Locate the cell with the specified text and output its (x, y) center coordinate. 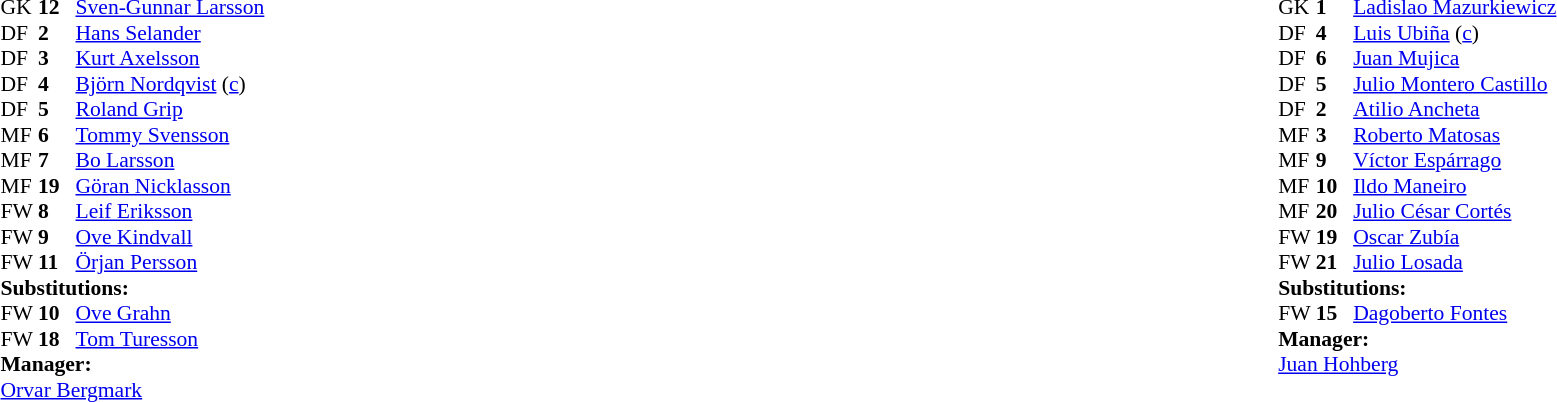
Dagoberto Fontes (1454, 313)
20 (1335, 211)
Leif Eriksson (170, 211)
Luis Ubiña (c) (1454, 33)
Ove Kindvall (170, 237)
8 (57, 211)
Roberto Matosas (1454, 135)
18 (57, 339)
Bo Larsson (170, 161)
Julio Montero Castillo (1454, 84)
Hans Selander (170, 33)
Örjan Persson (170, 263)
Roland Grip (170, 109)
Oscar Zubía (1454, 237)
Tom Turesson (170, 339)
Víctor Espárrago (1454, 161)
Juan Hohberg (1417, 365)
7 (57, 161)
15 (1335, 313)
Björn Nordqvist (c) (170, 84)
Juan Mujica (1454, 59)
Tommy Svensson (170, 135)
Julio Losada (1454, 263)
Kurt Axelsson (170, 59)
Julio César Cortés (1454, 211)
21 (1335, 263)
Ove Grahn (170, 313)
11 (57, 263)
Ildo Maneiro (1454, 186)
Göran Nicklasson (170, 186)
Atilio Ancheta (1454, 109)
